Detect which cell encompasses the target text, then output its [x, y] center coordinate. 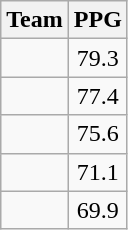
79.3 [98, 58]
71.1 [98, 172]
75.6 [98, 134]
PPG [98, 20]
69.9 [98, 210]
Team [35, 20]
77.4 [98, 96]
